Pinpoint the cell where the given text exists, returning its [x, y] midpoint coordinate. 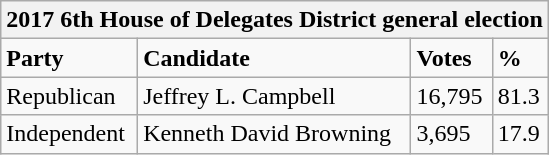
3,695 [452, 134]
2017 6th House of Delegates District general election [275, 20]
Candidate [274, 58]
Independent [70, 134]
Kenneth David Browning [274, 134]
16,795 [452, 96]
17.9 [520, 134]
Party [70, 58]
% [520, 58]
81.3 [520, 96]
Votes [452, 58]
Republican [70, 96]
Jeffrey L. Campbell [274, 96]
